Determine the (X, Y) coordinate at the center of the cell enclosing the given text.  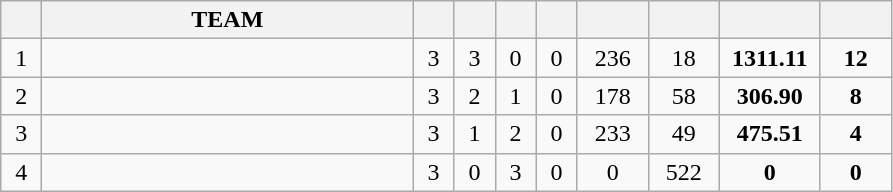
49 (684, 134)
233 (612, 134)
18 (684, 58)
8 (856, 96)
58 (684, 96)
522 (684, 172)
306.90 (770, 96)
475.51 (770, 134)
12 (856, 58)
178 (612, 96)
TEAM (228, 20)
1311.11 (770, 58)
236 (612, 58)
